Output the (X, Y) coordinate of the center of the cell containing the given text.  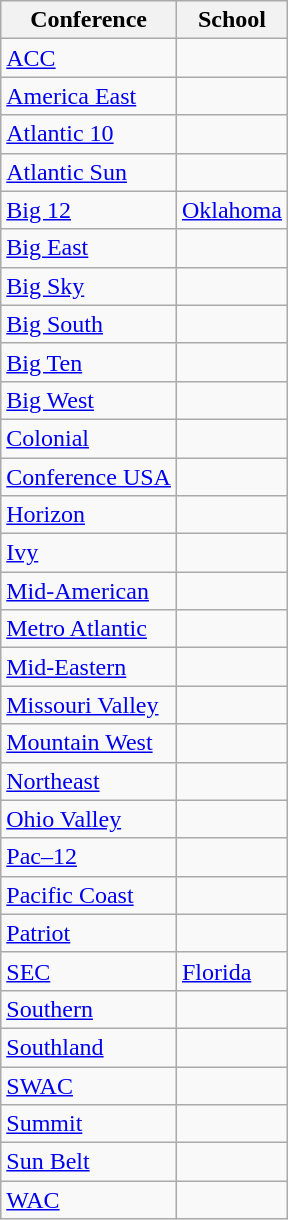
Mid-American (89, 591)
Conference (89, 20)
ACC (89, 58)
Northeast (89, 781)
SWAC (89, 1085)
Atlantic 10 (89, 134)
Mid-Eastern (89, 667)
Big South (89, 324)
SEC (89, 971)
Horizon (89, 515)
Southern (89, 1009)
Atlantic Sun (89, 172)
America East (89, 96)
Sun Belt (89, 1162)
Southland (89, 1047)
Florida (232, 971)
Pac–12 (89, 857)
Ohio Valley (89, 819)
Ivy (89, 553)
Mountain West (89, 743)
Big Sky (89, 286)
Missouri Valley (89, 705)
Pacific Coast (89, 895)
School (232, 20)
Conference USA (89, 477)
Big Ten (89, 362)
Oklahoma (232, 210)
Big 12 (89, 210)
Metro Atlantic (89, 629)
Summit (89, 1124)
Big West (89, 400)
Patriot (89, 933)
Big East (89, 248)
Colonial (89, 438)
WAC (89, 1200)
